Detect which cell encompasses the target text, then output its (x, y) center coordinate. 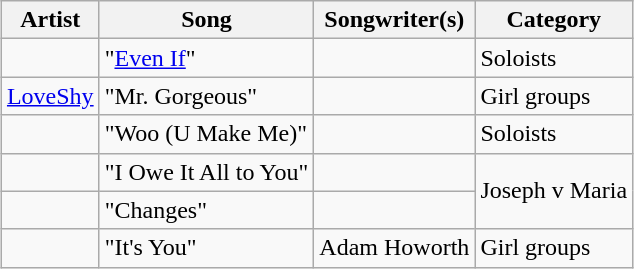
"It's You" (206, 248)
Category (554, 20)
Song (206, 20)
Adam Howorth (394, 248)
Artist (50, 20)
"Mr. Gorgeous" (206, 96)
"Changes" (206, 210)
"I Owe It All to You" (206, 172)
"Even If" (206, 58)
Songwriter(s) (394, 20)
Joseph v Maria (554, 191)
LoveShy (50, 96)
"Woo (U Make Me)" (206, 134)
